Locate the cell with the specified text and output its [x, y] center coordinate. 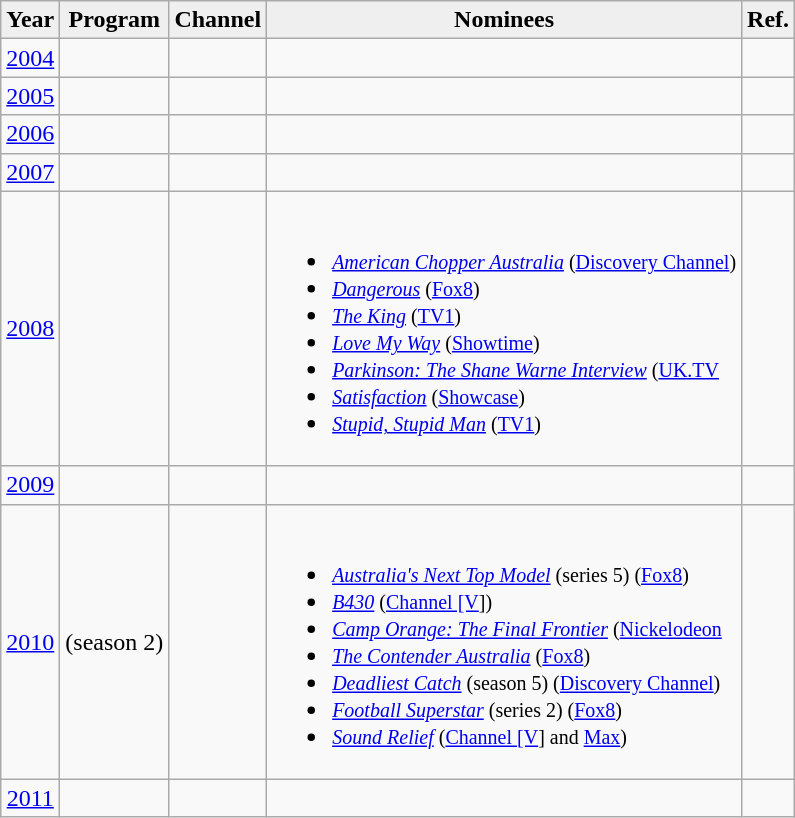
2010 [30, 642]
2011 [30, 798]
(season 2) [114, 642]
2009 [30, 485]
2006 [30, 134]
Channel [218, 20]
2004 [30, 58]
Nominees [504, 20]
2007 [30, 172]
Program [114, 20]
2008 [30, 328]
Ref. [768, 20]
Year [30, 20]
2005 [30, 96]
